For the text-containing cell, return its midpoint in [X, Y] coordinate format. 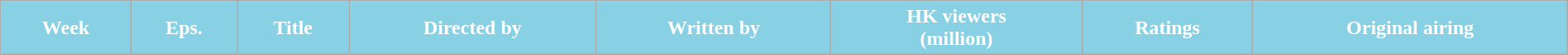
Eps. [184, 28]
Title [293, 28]
Directed by [473, 28]
Written by [714, 28]
Original airing [1410, 28]
Week [66, 28]
HK viewers(million) [956, 28]
Ratings [1168, 28]
